Scan for the cell matching the given text and deliver its [x, y] coordinate at center. 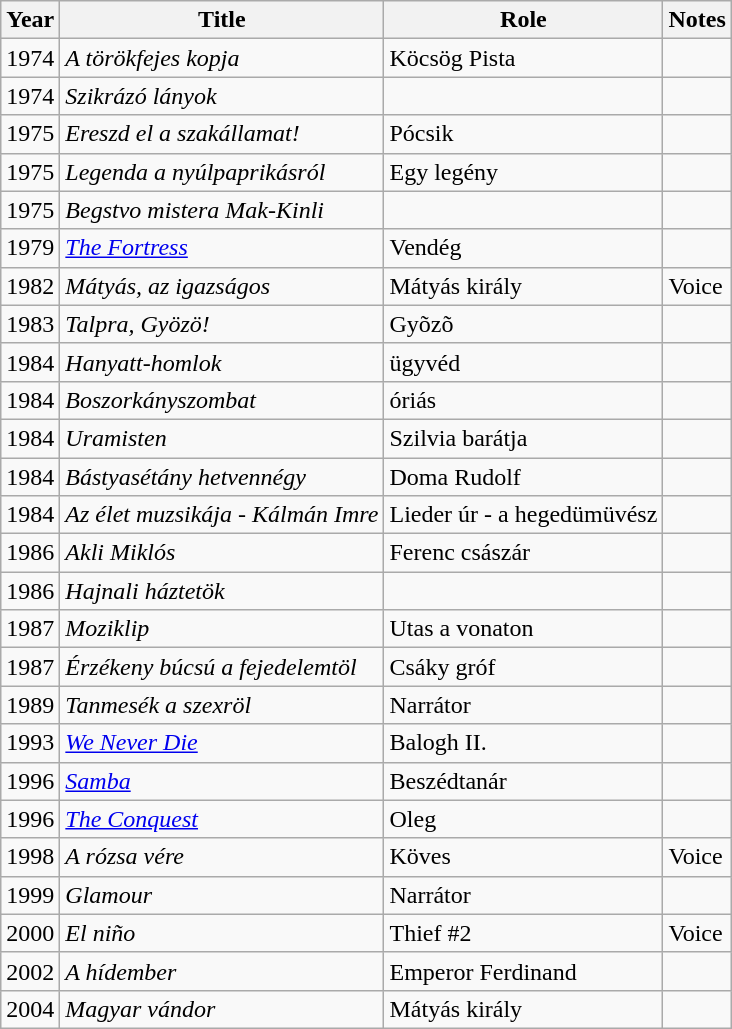
Boszorkányszombat [222, 400]
2004 [30, 1009]
A hídember [222, 971]
Oleg [524, 819]
Pócsik [524, 134]
1982 [30, 286]
Tanmesék a szexröl [222, 705]
Akli Miklós [222, 553]
Thief #2 [524, 933]
Beszédtanár [524, 781]
Emperor Ferdinand [524, 971]
Uramisten [222, 438]
Balogh II. [524, 743]
Az élet muzsikája - Kálmán Imre [222, 515]
Year [30, 20]
Glamour [222, 895]
Lieder úr - a hegedümüvész [524, 515]
Moziklip [222, 629]
Title [222, 20]
The Fortress [222, 248]
Hanyatt-homlok [222, 362]
Egy legény [524, 172]
Begstvo mistera Mak-Kinli [222, 210]
Role [524, 20]
1998 [30, 857]
Szilvia barátja [524, 438]
Gyõzõ [524, 324]
The Conquest [222, 819]
1983 [30, 324]
Doma Rudolf [524, 477]
1993 [30, 743]
2000 [30, 933]
1999 [30, 895]
Samba [222, 781]
óriás [524, 400]
Ferenc császár [524, 553]
Legenda a nyúlpaprikásról [222, 172]
A rózsa vére [222, 857]
1989 [30, 705]
Szikrázó lányok [222, 96]
Magyar vándor [222, 1009]
Bástyasétány hetvennégy [222, 477]
Köcsög Pista [524, 58]
Csáky gróf [524, 667]
Mátyás, az igazságos [222, 286]
Vendég [524, 248]
Ereszd el a szakállamat! [222, 134]
A törökfejes kopja [222, 58]
Érzékeny búcsú a fejedelemtöl [222, 667]
2002 [30, 971]
We Never Die [222, 743]
1979 [30, 248]
Notes [697, 20]
El niño [222, 933]
Utas a vonaton [524, 629]
Talpra, Gyözö! [222, 324]
Hajnali háztetök [222, 591]
Köves [524, 857]
ügyvéd [524, 362]
